Detect which cell encompasses the target text, then output its (X, Y) center coordinate. 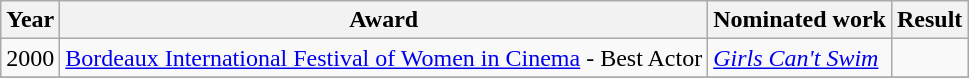
2000 (30, 58)
Result (929, 20)
Bordeaux International Festival of Women in Cinema - Best Actor (384, 58)
Award (384, 20)
Girls Can't Swim (800, 58)
Year (30, 20)
Nominated work (800, 20)
